Extract the [x, y] coordinate from the center of the cell holding the provided text.  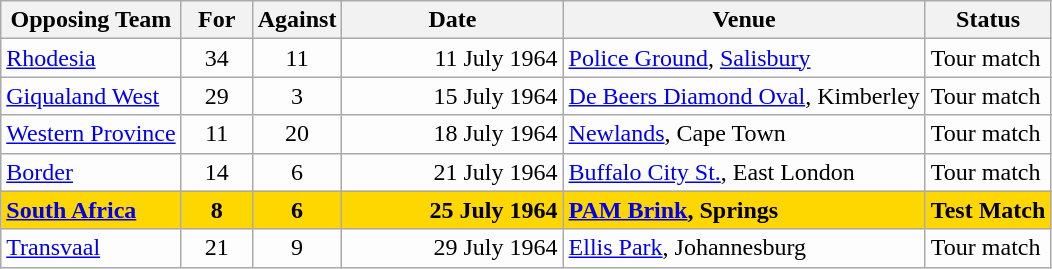
Venue [744, 20]
21 July 1964 [452, 172]
Ellis Park, Johannesburg [744, 248]
Police Ground, Salisbury [744, 58]
3 [297, 96]
Transvaal [91, 248]
8 [216, 210]
14 [216, 172]
Opposing Team [91, 20]
21 [216, 248]
South Africa [91, 210]
Status [988, 20]
20 [297, 134]
29 July 1964 [452, 248]
De Beers Diamond Oval, Kimberley [744, 96]
11 July 1964 [452, 58]
15 July 1964 [452, 96]
Border [91, 172]
Date [452, 20]
25 July 1964 [452, 210]
Western Province [91, 134]
Giqualand West [91, 96]
For [216, 20]
Against [297, 20]
34 [216, 58]
Test Match [988, 210]
29 [216, 96]
9 [297, 248]
18 July 1964 [452, 134]
Rhodesia [91, 58]
Buffalo City St., East London [744, 172]
PAM Brink, Springs [744, 210]
Newlands, Cape Town [744, 134]
